Provide the (X, Y) coordinate of the cell's center where the given text is located.  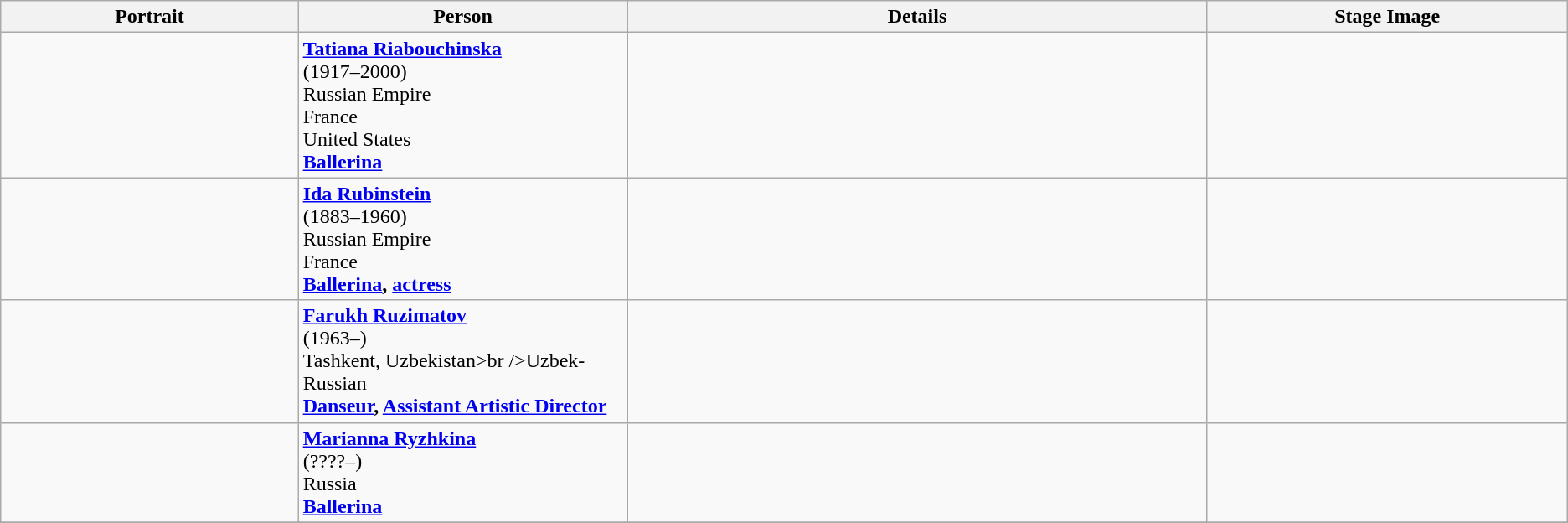
Person (462, 17)
Portrait (149, 17)
Stage Image (1387, 17)
Farukh Ruzimatov(1963–)Tashkent, Uzbekistan>br />Uzbek-RussianDanseur, Assistant Artistic Director (462, 361)
Tatiana Riabouchinska(1917–2000)Russian EmpireFranceUnited StatesBallerina (462, 106)
Ida Rubinstein(1883–1960)Russian EmpireFranceBallerina, actress (462, 239)
Marianna Ryzhkina(????–)RussiaBallerina (462, 473)
Details (917, 17)
